Determine the (x, y) coordinate at the center of the cell enclosing the given text.  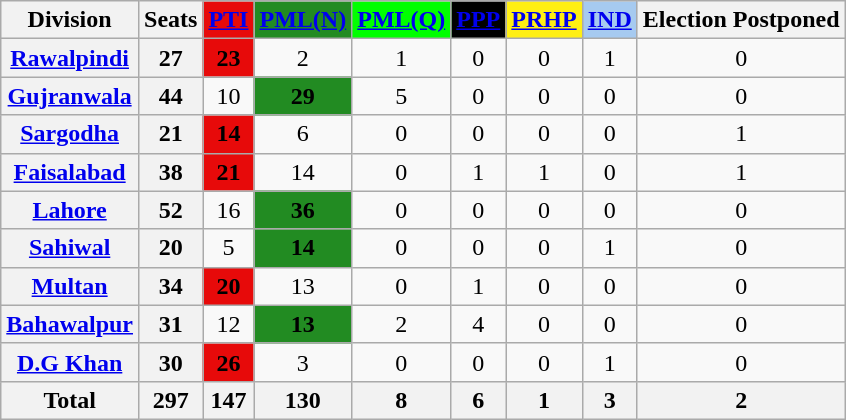
23 (228, 58)
27 (171, 58)
16 (228, 210)
10 (228, 96)
36 (303, 210)
Seats (171, 20)
Gujranwala (70, 96)
D.G Khan (70, 362)
Multan (70, 286)
PML(N) (303, 20)
PTI (228, 20)
30 (171, 362)
PPP (478, 20)
31 (171, 324)
PML(Q) (402, 20)
Sahiwal (70, 248)
Total (70, 400)
Bahawalpur (70, 324)
130 (303, 400)
Sargodha (70, 134)
Faisalabad (70, 172)
297 (171, 400)
26 (228, 362)
Lahore (70, 210)
44 (171, 96)
29 (303, 96)
147 (228, 400)
Division (70, 20)
34 (171, 286)
12 (228, 324)
Election Postponed (741, 20)
Rawalpindi (70, 58)
38 (171, 172)
8 (402, 400)
4 (478, 324)
IND (610, 20)
52 (171, 210)
PRHP (544, 20)
